Capture the cell that displays the provided text and extract its (x, y) central coordinate. 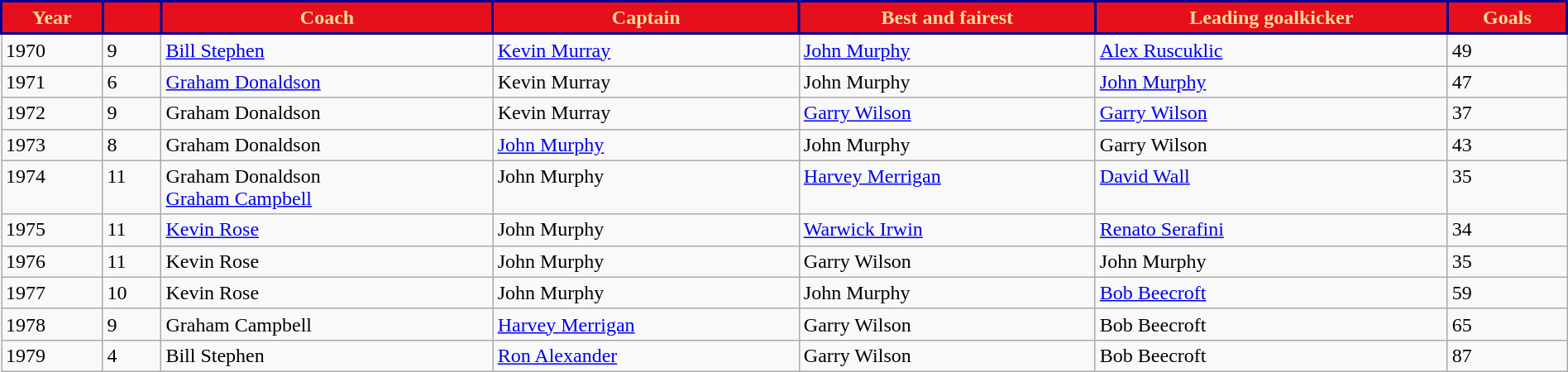
Year (52, 18)
1973 (52, 145)
Alex Ruscuklic (1271, 50)
Best and fairest (947, 18)
8 (132, 145)
65 (1507, 324)
34 (1507, 230)
Ron Alexander (646, 355)
1970 (52, 50)
Leading goalkicker (1271, 18)
1975 (52, 230)
49 (1507, 50)
1977 (52, 293)
1978 (52, 324)
1974 (52, 187)
Goals (1507, 18)
Renato Serafini (1271, 230)
Captain (646, 18)
6 (132, 82)
37 (1507, 113)
59 (1507, 293)
47 (1507, 82)
Graham Campbell (327, 324)
1972 (52, 113)
Warwick Irwin (947, 230)
1971 (52, 82)
10 (132, 293)
43 (1507, 145)
David Wall (1271, 187)
1976 (52, 261)
Graham DonaldsonGraham Campbell (327, 187)
1979 (52, 355)
Coach (327, 18)
87 (1507, 355)
4 (132, 355)
